From the cell containing the given text, extract its center point as (X, Y) coordinate. 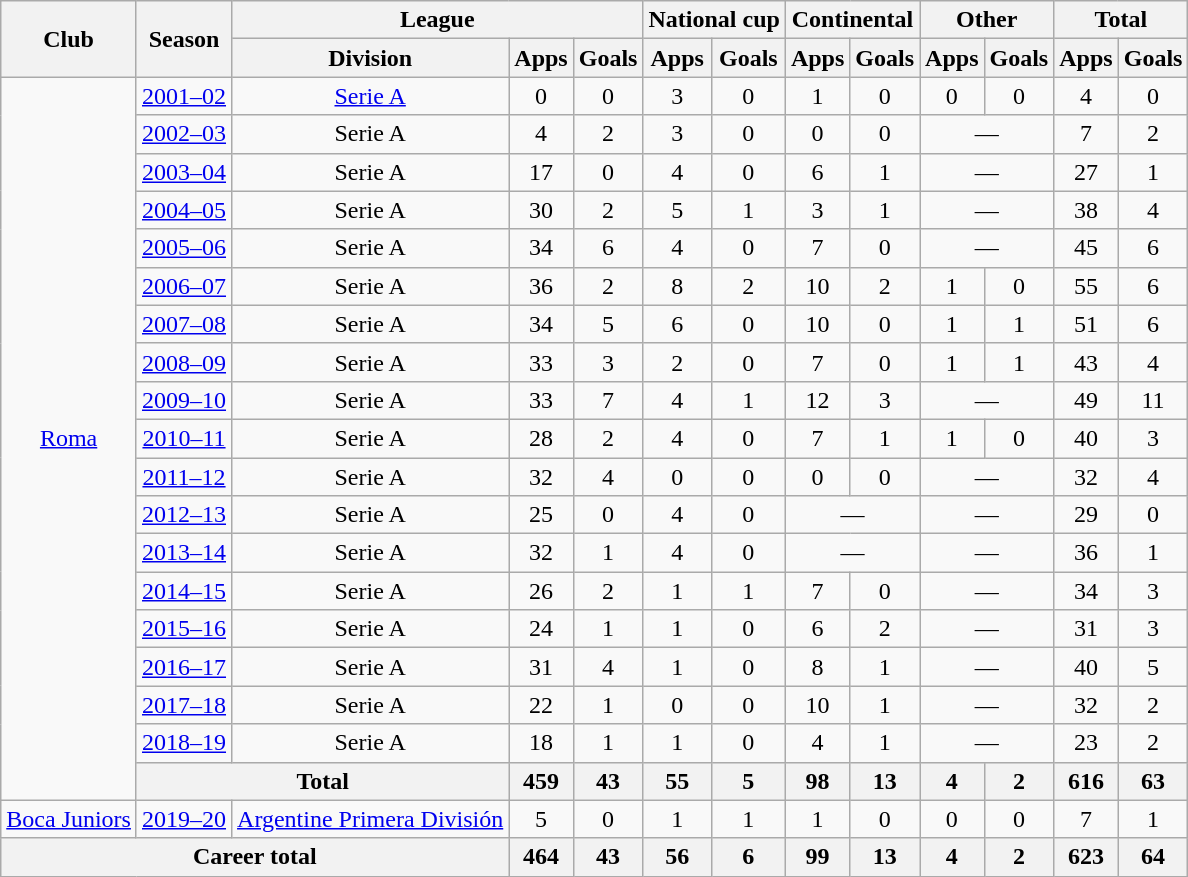
23 (1086, 743)
17 (541, 172)
29 (1086, 515)
Boca Juniors (69, 819)
98 (817, 781)
2010–11 (184, 438)
25 (541, 515)
Division (370, 58)
2014–15 (184, 591)
27 (1086, 172)
99 (817, 857)
2006–07 (184, 286)
Other (987, 20)
2018–19 (184, 743)
26 (541, 591)
Continental (852, 20)
64 (1153, 857)
2012–13 (184, 515)
12 (817, 400)
30 (541, 210)
Career total (255, 857)
22 (541, 705)
51 (1086, 324)
11 (1153, 400)
24 (541, 629)
Argentine Primera División (370, 819)
2008–09 (184, 362)
League (438, 20)
49 (1086, 400)
2002–03 (184, 134)
Club (69, 39)
2017–18 (184, 705)
National cup (714, 20)
2015–16 (184, 629)
2007–08 (184, 324)
2009–10 (184, 400)
464 (541, 857)
Roma (69, 438)
18 (541, 743)
2005–06 (184, 248)
2016–17 (184, 667)
459 (541, 781)
2011–12 (184, 477)
616 (1086, 781)
63 (1153, 781)
28 (541, 438)
623 (1086, 857)
2019–20 (184, 819)
2013–14 (184, 553)
2003–04 (184, 172)
2004–05 (184, 210)
45 (1086, 248)
38 (1086, 210)
Season (184, 39)
2001–02 (184, 96)
56 (677, 857)
